Search for the cell housing the specified text and yield its (x, y) center coordinate. 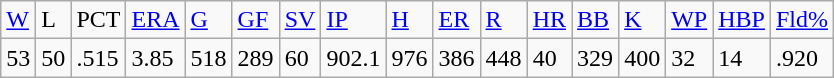
SV (300, 20)
902.1 (354, 58)
HBP (742, 20)
R (504, 20)
BB (596, 20)
3.85 (156, 58)
Fld% (802, 20)
PCT (98, 20)
518 (208, 58)
W (18, 20)
32 (690, 58)
G (208, 20)
40 (549, 58)
448 (504, 58)
.515 (98, 58)
K (642, 20)
ER (456, 20)
H (410, 20)
.920 (802, 58)
GF (256, 20)
329 (596, 58)
60 (300, 58)
14 (742, 58)
IP (354, 20)
400 (642, 58)
289 (256, 58)
HR (549, 20)
976 (410, 58)
ERA (156, 20)
WP (690, 20)
53 (18, 58)
386 (456, 58)
50 (54, 58)
L (54, 20)
